Determine the (x, y) coordinate at the center of the cell enclosing the given text.  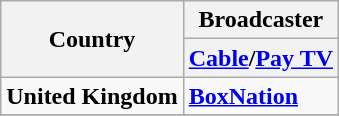
United Kingdom (92, 96)
BoxNation (260, 96)
Country (92, 39)
Cable/Pay TV (260, 58)
Broadcaster (260, 20)
